Identify which cell holds the provided text, then report its [X, Y] central coordinate. 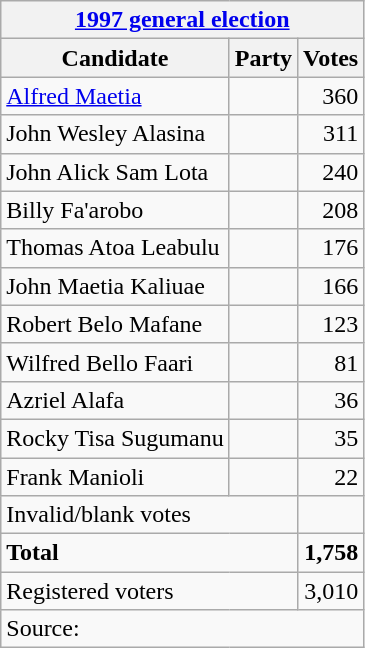
36 [331, 400]
35 [331, 438]
208 [331, 210]
Registered voters [150, 591]
1,758 [331, 553]
Alfred Maetia [115, 96]
360 [331, 96]
Total [150, 553]
311 [331, 134]
176 [331, 248]
Thomas Atoa Leabulu [115, 248]
Candidate [115, 58]
Frank Manioli [115, 477]
Party [263, 58]
3,010 [331, 591]
John Wesley Alasina [115, 134]
22 [331, 477]
123 [331, 324]
Robert Belo Mafane [115, 324]
1997 general election [182, 20]
John Maetia Kaliuae [115, 286]
81 [331, 362]
Wilfred Bello Faari [115, 362]
Azriel Alafa [115, 400]
John Alick Sam Lota [115, 172]
Source: [182, 629]
166 [331, 286]
Invalid/blank votes [150, 515]
Rocky Tisa Sugumanu [115, 438]
Votes [331, 58]
Billy Fa'arobo [115, 210]
240 [331, 172]
